Pinpoint the cell where the given text exists, returning its [x, y] midpoint coordinate. 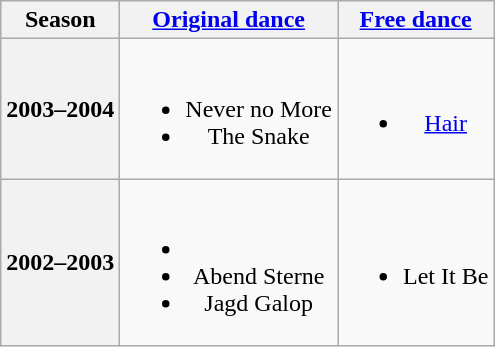
Hair [416, 109]
Never no More The Snake [229, 109]
Let It Be [416, 262]
Original dance [229, 20]
Season [60, 20]
2003–2004 [60, 109]
Free dance [416, 20]
2002–2003 [60, 262]
Abend Sterne Jagd Galop [229, 262]
